Search for the cell housing the specified text and yield its (X, Y) center coordinate. 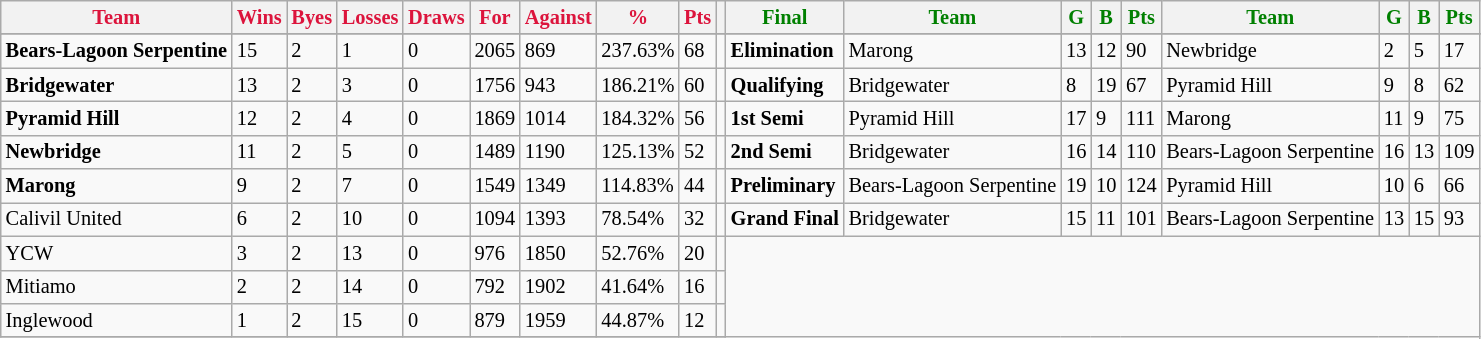
237.63% (638, 51)
62 (1459, 85)
1489 (495, 152)
1349 (558, 186)
1190 (558, 152)
Calivil United (116, 219)
Draws (436, 17)
2065 (495, 51)
66 (1459, 186)
Inglewood (116, 320)
52 (698, 152)
75 (1459, 118)
101 (1141, 219)
109 (1459, 152)
68 (698, 51)
Wins (260, 17)
186.21% (638, 85)
41.64% (638, 287)
32 (698, 219)
1959 (558, 320)
869 (558, 51)
110 (1141, 152)
44.87% (638, 320)
20 (698, 253)
Qualifying (785, 85)
7 (370, 186)
1393 (558, 219)
67 (1141, 85)
1869 (495, 118)
Elimination (785, 51)
60 (698, 85)
93 (1459, 219)
4 (370, 118)
114.83% (638, 186)
125.13% (638, 152)
44 (698, 186)
1850 (558, 253)
56 (698, 118)
78.54% (638, 219)
1756 (495, 85)
Losses (370, 17)
1902 (558, 287)
For (495, 17)
90 (1141, 51)
52.76% (638, 253)
Grand Final (785, 219)
792 (495, 287)
111 (1141, 118)
184.32% (638, 118)
879 (495, 320)
976 (495, 253)
1094 (495, 219)
1014 (558, 118)
1549 (495, 186)
2nd Semi (785, 152)
% (638, 17)
Mitiamo (116, 287)
YCW (116, 253)
Preliminary (785, 186)
943 (558, 85)
Against (558, 17)
1st Semi (785, 118)
Byes (311, 17)
124 (1141, 186)
Final (785, 17)
